Capture the cell that displays the provided text and extract its [X, Y] central coordinate. 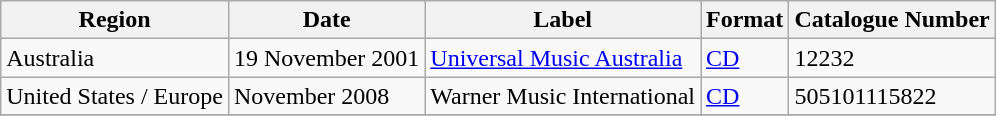
Label [563, 20]
19 November 2001 [326, 58]
Region [115, 20]
United States / Europe [115, 96]
Australia [115, 58]
505101115822 [892, 96]
November 2008 [326, 96]
Warner Music International [563, 96]
Catalogue Number [892, 20]
Format [744, 20]
12232 [892, 58]
Date [326, 20]
Universal Music Australia [563, 58]
